From the cell containing the given text, extract its center point as (x, y) coordinate. 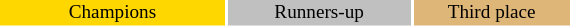
Third place (492, 13)
Runners-up (319, 13)
Champions (112, 13)
